For the text-containing cell, return its midpoint in (X, Y) coordinate format. 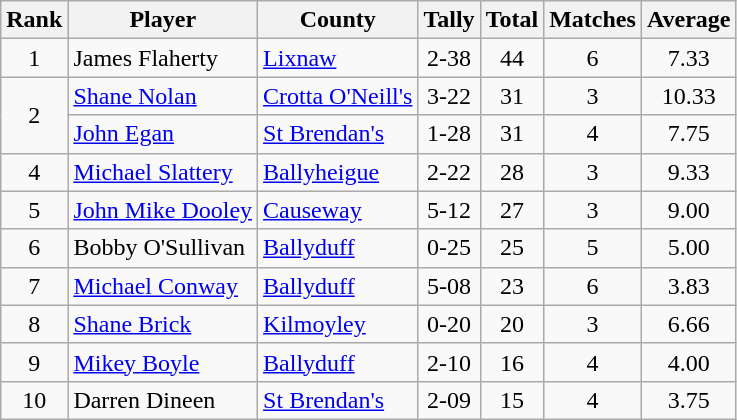
27 (512, 210)
0-25 (449, 248)
5.00 (688, 248)
1-28 (449, 134)
Mikey Boyle (163, 362)
28 (512, 172)
0-20 (449, 324)
3-22 (449, 96)
Shane Nolan (163, 96)
15 (512, 400)
10.33 (688, 96)
44 (512, 58)
John Egan (163, 134)
7.75 (688, 134)
Darren Dineen (163, 400)
Michael Slattery (163, 172)
Average (688, 20)
Matches (593, 20)
2-22 (449, 172)
8 (34, 324)
3.75 (688, 400)
Bobby O'Sullivan (163, 248)
Lixnaw (338, 58)
Kilmoyley (338, 324)
5-12 (449, 210)
Ballyheigue (338, 172)
Causeway (338, 210)
2-38 (449, 58)
23 (512, 286)
County (338, 20)
James Flaherty (163, 58)
3.83 (688, 286)
6.66 (688, 324)
1 (34, 58)
9 (34, 362)
Rank (34, 20)
9.00 (688, 210)
2 (34, 115)
4.00 (688, 362)
10 (34, 400)
Shane Brick (163, 324)
Player (163, 20)
9.33 (688, 172)
5-08 (449, 286)
John Mike Dooley (163, 210)
16 (512, 362)
20 (512, 324)
2-09 (449, 400)
2-10 (449, 362)
Crotta O'Neill's (338, 96)
Tally (449, 20)
7 (34, 286)
Michael Conway (163, 286)
Total (512, 20)
25 (512, 248)
7.33 (688, 58)
